Return [x, y] of the center of cell containing provided text 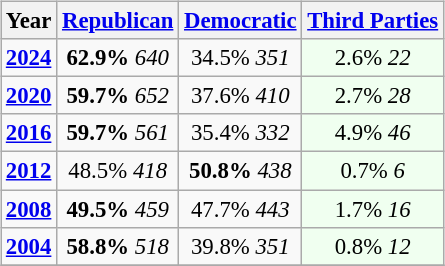
Year [29, 21]
62.9% 640 [118, 58]
2008 [29, 209]
34.5% 351 [240, 58]
2016 [29, 133]
4.9% 46 [373, 133]
37.6% 410 [240, 96]
Democratic [240, 21]
59.7% 652 [118, 96]
50.8% 438 [240, 171]
49.5% 459 [118, 209]
47.7% 443 [240, 209]
1.7% 16 [373, 209]
35.4% 332 [240, 133]
2012 [29, 171]
2024 [29, 58]
39.8% 351 [240, 246]
48.5% 418 [118, 171]
59.7% 561 [118, 133]
2004 [29, 246]
2020 [29, 96]
Republican [118, 21]
0.7% 6 [373, 171]
2.7% 28 [373, 96]
58.8% 518 [118, 246]
2.6% 22 [373, 58]
Third Parties [373, 21]
0.8% 12 [373, 246]
